Return the [X, Y] coordinate for the center point of the cell that contains the specified text.  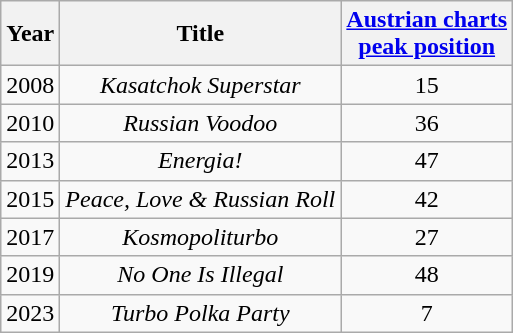
Title [200, 34]
2010 [30, 123]
2017 [30, 237]
Kosmopoliturbo [200, 237]
2015 [30, 199]
Energia! [200, 161]
47 [427, 161]
27 [427, 237]
2013 [30, 161]
No One Is Illegal [200, 275]
Russian Voodoo [200, 123]
2023 [30, 313]
Year [30, 34]
2008 [30, 85]
Austrian chartspeak position [427, 34]
2019 [30, 275]
48 [427, 275]
Kasatchok Superstar [200, 85]
7 [427, 313]
15 [427, 85]
Turbo Polka Party [200, 313]
36 [427, 123]
42 [427, 199]
Peace, Love & Russian Roll [200, 199]
